Search for the cell housing the specified text and yield its (x, y) center coordinate. 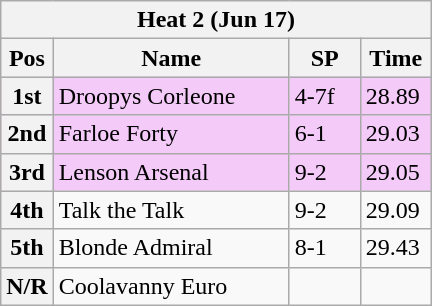
28.89 (396, 96)
SP (324, 58)
29.09 (396, 210)
Time (396, 58)
Lenson Arsenal (171, 172)
Blonde Admiral (171, 248)
5th (27, 248)
Name (171, 58)
N/R (27, 286)
Pos (27, 58)
29.05 (396, 172)
6-1 (324, 134)
Droopys Corleone (171, 96)
4th (27, 210)
Talk the Talk (171, 210)
8-1 (324, 248)
3rd (27, 172)
4-7f (324, 96)
29.43 (396, 248)
Farloe Forty (171, 134)
Heat 2 (Jun 17) (216, 20)
2nd (27, 134)
Coolavanny Euro (171, 286)
29.03 (396, 134)
1st (27, 96)
